Determine the (x, y) coordinate at the center of the cell enclosing the given text.  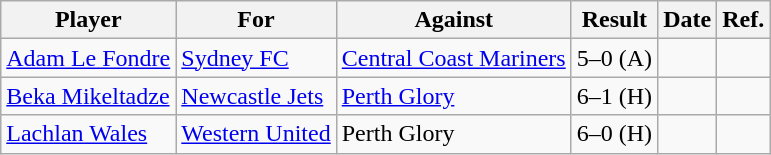
Date (688, 20)
6–1 (H) (614, 96)
Player (88, 20)
Lachlan Wales (88, 134)
6–0 (H) (614, 134)
Ref. (744, 20)
5–0 (A) (614, 58)
Sydney FC (256, 58)
Newcastle Jets (256, 96)
Central Coast Mariners (454, 58)
Beka Mikeltadze (88, 96)
Against (454, 20)
Adam Le Fondre (88, 58)
Western United (256, 134)
Result (614, 20)
For (256, 20)
